Find where the given text appears and provide that cell's center as [X, Y] coordinate. 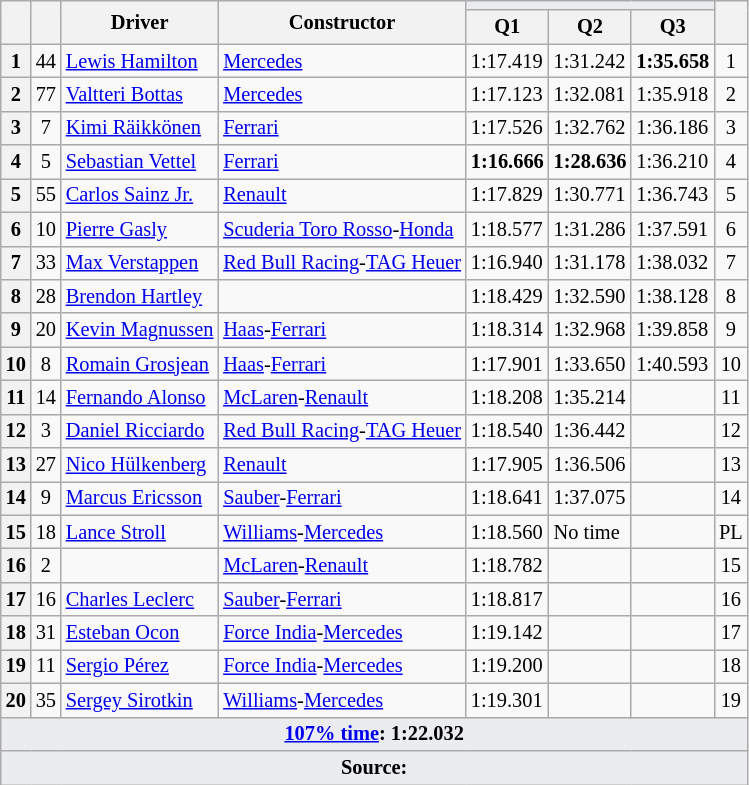
Esteban Ocon [140, 633]
1:38.032 [672, 263]
1:36.743 [672, 195]
Q3 [672, 27]
77 [46, 94]
Kevin Magnussen [140, 330]
1:30.771 [590, 195]
Kimi Räikkönen [140, 128]
35 [46, 700]
1:17.123 [508, 94]
Brendon Hartley [140, 296]
Q1 [508, 27]
1:18.208 [508, 397]
Scuderia Toro Rosso-Honda [342, 229]
1:18.429 [508, 296]
1:36.506 [590, 465]
1:16.666 [508, 162]
33 [46, 263]
1:37.075 [590, 498]
No time [590, 532]
1:35.214 [590, 397]
Romain Grosjean [140, 364]
Fernando Alonso [140, 397]
27 [46, 465]
1:31.178 [590, 263]
1:35.918 [672, 94]
Max Verstappen [140, 263]
1:32.081 [590, 94]
1:18.560 [508, 532]
Driver [140, 22]
1:17.901 [508, 364]
1:19.301 [508, 700]
1:17.526 [508, 128]
1:18.641 [508, 498]
107% time: 1:22.032 [374, 734]
1:16.940 [508, 263]
PL [730, 532]
Lance Stroll [140, 532]
1:19.200 [508, 666]
1:32.590 [590, 296]
1:18.540 [508, 431]
Sergio Pérez [140, 666]
1:36.186 [672, 128]
1:31.242 [590, 61]
28 [46, 296]
Source: [374, 767]
1:19.142 [508, 633]
Valtteri Bottas [140, 94]
1:37.591 [672, 229]
1:17.829 [508, 195]
1:18.782 [508, 565]
Charles Leclerc [140, 599]
1:36.442 [590, 431]
1:31.286 [590, 229]
55 [46, 195]
1:39.858 [672, 330]
1:33.650 [590, 364]
Daniel Ricciardo [140, 431]
Marcus Ericsson [140, 498]
1:32.762 [590, 128]
Sebastian Vettel [140, 162]
Sergey Sirotkin [140, 700]
1:17.419 [508, 61]
1:32.968 [590, 330]
44 [46, 61]
Carlos Sainz Jr. [140, 195]
Constructor [342, 22]
1:18.314 [508, 330]
1:36.210 [672, 162]
Pierre Gasly [140, 229]
1:35.658 [672, 61]
Lewis Hamilton [140, 61]
1:17.905 [508, 465]
1:28.636 [590, 162]
1:40.593 [672, 364]
1:18.817 [508, 599]
1:18.577 [508, 229]
Q2 [590, 27]
31 [46, 633]
1:38.128 [672, 296]
Nico Hülkenberg [140, 465]
